Identify which cell holds the provided text, then report its [x, y] central coordinate. 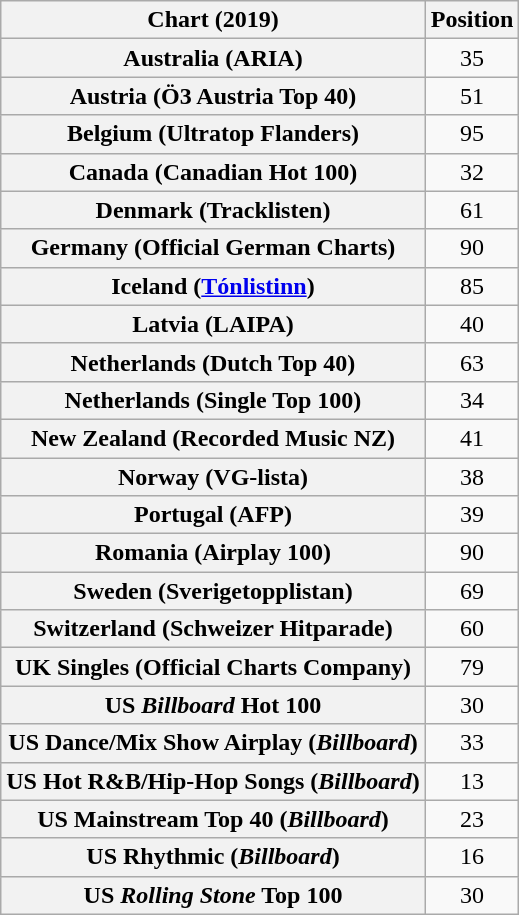
US Dance/Mix Show Airplay (Billboard) [213, 743]
Netherlands (Single Top 100) [213, 400]
Iceland (Tónlistinn) [213, 286]
Australia (ARIA) [213, 58]
79 [472, 667]
Germany (Official German Charts) [213, 248]
Netherlands (Dutch Top 40) [213, 362]
41 [472, 438]
16 [472, 857]
Denmark (Tracklisten) [213, 210]
Chart (2019) [213, 20]
Belgium (Ultratop Flanders) [213, 134]
Sweden (Sverigetopplistan) [213, 591]
32 [472, 172]
95 [472, 134]
39 [472, 515]
38 [472, 477]
Latvia (LAIPA) [213, 324]
51 [472, 96]
23 [472, 819]
New Zealand (Recorded Music NZ) [213, 438]
US Mainstream Top 40 (Billboard) [213, 819]
Norway (VG-lista) [213, 477]
US Billboard Hot 100 [213, 705]
63 [472, 362]
13 [472, 781]
US Rhythmic (Billboard) [213, 857]
40 [472, 324]
Austria (Ö3 Austria Top 40) [213, 96]
33 [472, 743]
Romania (Airplay 100) [213, 553]
Position [472, 20]
Portugal (AFP) [213, 515]
US Hot R&B/Hip-Hop Songs (Billboard) [213, 781]
US Rolling Stone Top 100 [213, 895]
Canada (Canadian Hot 100) [213, 172]
35 [472, 58]
61 [472, 210]
Switzerland (Schweizer Hitparade) [213, 629]
34 [472, 400]
60 [472, 629]
85 [472, 286]
69 [472, 591]
UK Singles (Official Charts Company) [213, 667]
